Output the (x, y) coordinate of the center of the cell containing the given text.  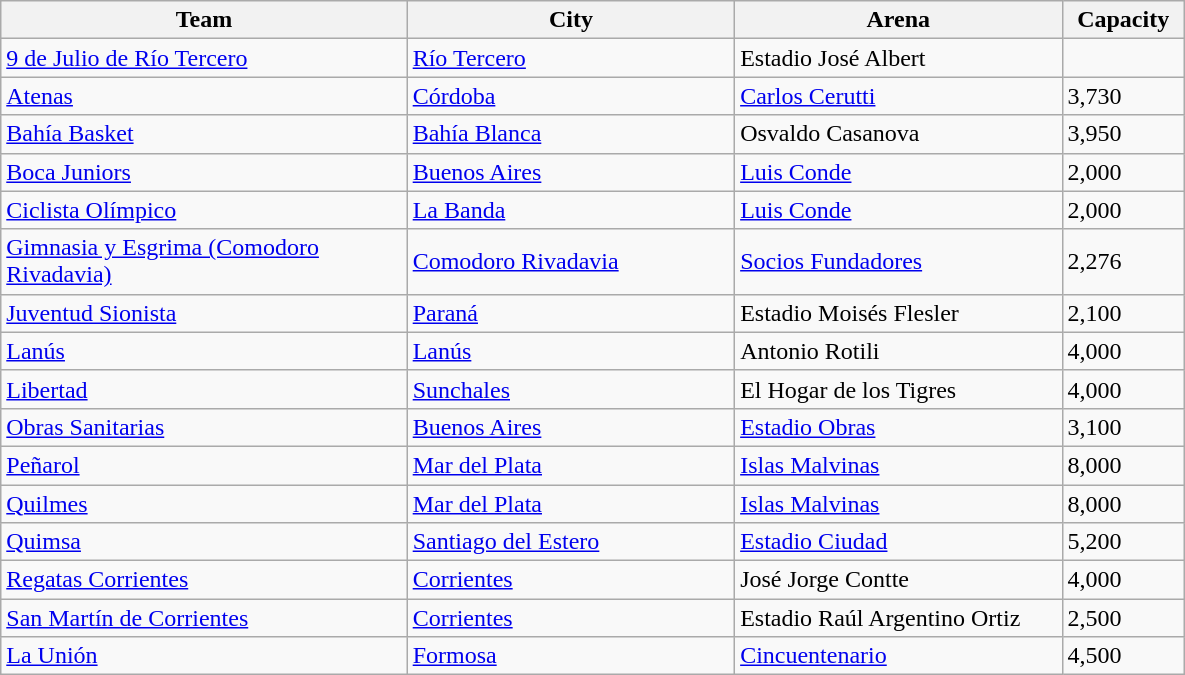
Libertad (204, 389)
Estadio Obras (898, 427)
2,276 (1123, 262)
Comodoro Rivadavia (570, 262)
Boca Juniors (204, 172)
Estadio Ciudad (898, 542)
Regatas Corrientes (204, 580)
Estadio José Albert (898, 58)
El Hogar de los Tigres (898, 389)
Paraná (570, 313)
2,500 (1123, 618)
4,500 (1123, 656)
3,950 (1123, 134)
9 de Julio de Río Tercero (204, 58)
Bahía Blanca (570, 134)
Carlos Cerutti (898, 96)
3,100 (1123, 427)
Arena (898, 20)
Santiago del Estero (570, 542)
Quilmes (204, 503)
Juventud Sionista (204, 313)
La Banda (570, 210)
Estadio Moisés Flesler (898, 313)
Ciclista Olímpico (204, 210)
Team (204, 20)
Gimnasia y Esgrima (Comodoro Rivadavia) (204, 262)
Córdoba (570, 96)
Bahía Basket (204, 134)
Estadio Raúl Argentino Ortiz (898, 618)
Osvaldo Casanova (898, 134)
La Unión (204, 656)
Atenas (204, 96)
Antonio Rotili (898, 351)
5,200 (1123, 542)
Formosa (570, 656)
2,100 (1123, 313)
Peñarol (204, 465)
Cincuentenario (898, 656)
3,730 (1123, 96)
San Martín de Corrientes (204, 618)
José Jorge Contte (898, 580)
Obras Sanitarias (204, 427)
City (570, 20)
Socios Fundadores (898, 262)
Quimsa (204, 542)
Capacity (1123, 20)
Río Tercero (570, 58)
Sunchales (570, 389)
